For the text-containing cell, return its midpoint in [x, y] coordinate format. 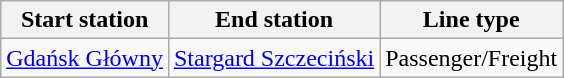
Passenger/Freight [472, 58]
Line type [472, 20]
Start station [85, 20]
End station [274, 20]
Stargard Szczeciński [274, 58]
Gdańsk Główny [85, 58]
